Return (X, Y) of the center of cell containing provided text 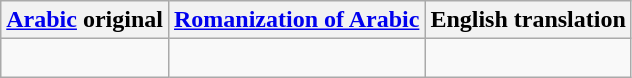
English translation (528, 20)
Arabic original (85, 20)
Romanization of Arabic (296, 20)
